Capture the cell that displays the provided text and extract its (X, Y) central coordinate. 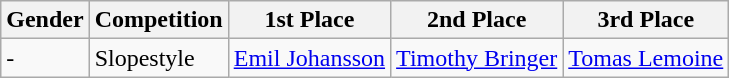
1st Place (309, 20)
- (45, 58)
Gender (45, 20)
Slopestyle (158, 58)
Emil Johansson (309, 58)
Competition (158, 20)
Timothy Bringer (477, 58)
3rd Place (646, 20)
2nd Place (477, 20)
Tomas Lemoine (646, 58)
